Capture the cell that displays the provided text and extract its (x, y) central coordinate. 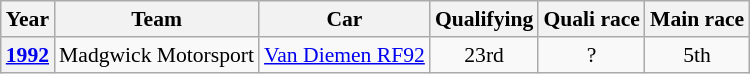
Madgwick Motorsport (156, 55)
Main race (697, 19)
Car (344, 19)
23rd (484, 55)
5th (697, 55)
Van Diemen RF92 (344, 55)
Year (28, 19)
Team (156, 19)
Qualifying (484, 19)
1992 (28, 55)
Quali race (592, 19)
? (592, 55)
